Capture the cell that displays the provided text and extract its [X, Y] central coordinate. 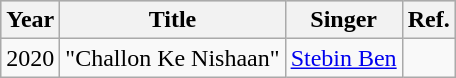
Stebin Ben [344, 58]
2020 [30, 58]
Title [172, 20]
Singer [344, 20]
"Challon Ke Nishaan" [172, 58]
Year [30, 20]
Ref. [428, 20]
